Output the (X, Y) coordinate of the center of the cell containing the given text.  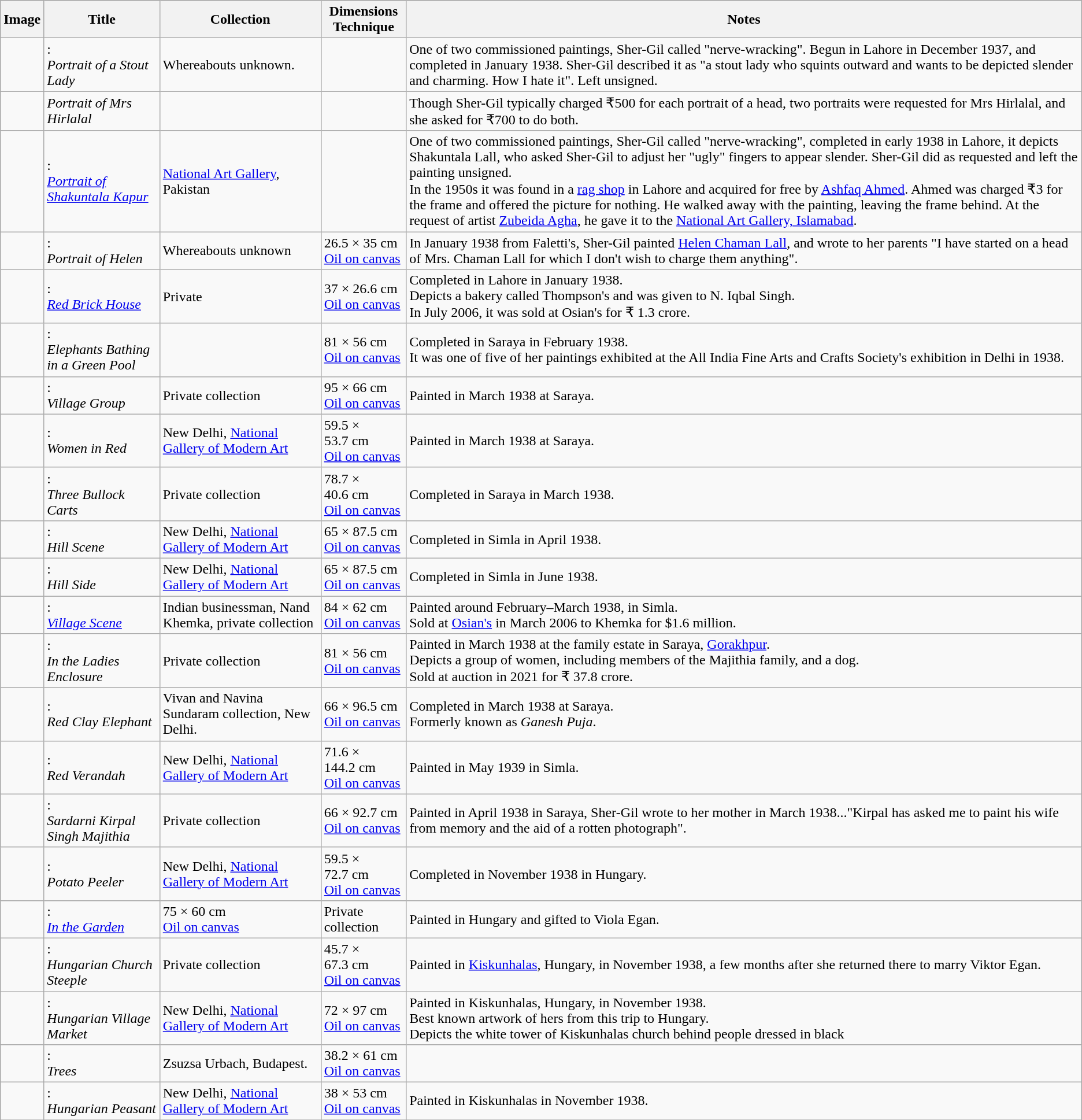
45.7 × 67.3 cmOil on canvas (363, 964)
:Village Scene (102, 614)
75 × 60 cmOil on canvas (240, 919)
:Portrait of a Stout Lady (102, 65)
:Women in Red (102, 441)
:Three Bullock Carts (102, 494)
Completed in March 1938 at Saraya.Formerly known as Ganesh Puja. (744, 714)
Whereabouts unknown (240, 250)
59.5 × 53.7 cmOil on canvas (363, 441)
Though Sher-Gil typically charged ₹500 for each portrait of a head, two portraits were requested for Mrs Hirlalal, and she asked for ₹700 to do both. (744, 111)
71.6 × 144.2 cmOil on canvas (363, 767)
72 × 97 cmOil on canvas (363, 1018)
26.5 × 35 cmOil on canvas (363, 250)
38 × 53 cmOil on canvas (363, 1101)
66 × 96.5 cmOil on canvas (363, 714)
:Hill Scene (102, 539)
37 × 26.6 cmOil on canvas (363, 297)
78.7 × 40.6 cmOil on canvas (363, 494)
DimensionsTechnique (363, 20)
Painted around February–March 1938, in Simla.Sold at Osian's in March 2006 to Khemka for $1.6 million. (744, 614)
Vivan and Navina Sundaram collection, New Delhi. (240, 714)
:In the Ladies Enclosure (102, 661)
:Elephants Bathing in a Green Pool (102, 350)
:Red Verandah (102, 767)
:Portrait of Shakuntala Kapur (102, 182)
Portrait of Mrs Hirlalal (102, 111)
Completed in Saraya in March 1938. (744, 494)
:Village Group (102, 395)
:Hungarian Peasant (102, 1101)
:Hill Side (102, 577)
Completed in Simla in June 1938. (744, 577)
38.2 × 61 cmOil on canvas (363, 1064)
:Red Clay Elephant (102, 714)
:Red Brick House (102, 297)
:Portrait of Helen (102, 250)
Painted in Kiskunhalas in November 1938. (744, 1101)
National Art Gallery, Pakistan (240, 182)
Private (240, 297)
:Hungarian Village Market (102, 1018)
Completed in November 1938 in Hungary. (744, 874)
Image (22, 20)
:In the Garden (102, 919)
Painted in May 1939 in Simla. (744, 767)
:Trees (102, 1064)
Painted in Kiskunhalas, Hungary, in November 1938, a few months after she returned there to marry Viktor Egan. (744, 964)
:Sardarni Kirpal Singh Majithia (102, 820)
95 × 66 cmOil on canvas (363, 395)
:Potato Peeler (102, 874)
Painted in Hungary and gifted to Viola Egan. (744, 919)
66 × 92.7 cmOil on canvas (363, 820)
Whereabouts unknown. (240, 65)
59.5 × 72.7 cmOil on canvas (363, 874)
:Hungarian Church Steeple (102, 964)
Collection (240, 20)
Indian businessman, Nand Khemka, private collection (240, 614)
84 × 62 cmOil on canvas (363, 614)
Notes (744, 20)
Title (102, 20)
Completed in Simla in April 1938. (744, 539)
Zsuzsa Urbach, Budapest. (240, 1064)
